Locate the cell with the specified text and output its (x, y) center coordinate. 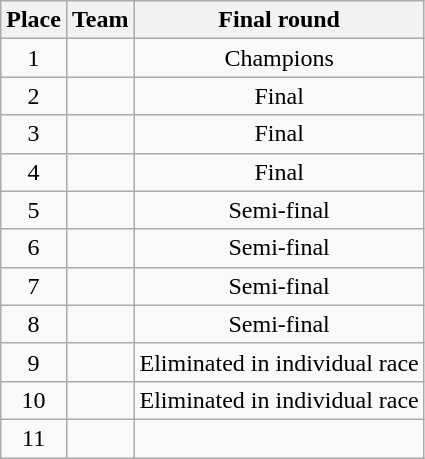
Final round (279, 20)
7 (34, 286)
4 (34, 172)
Place (34, 20)
2 (34, 96)
Team (100, 20)
Champions (279, 58)
5 (34, 210)
3 (34, 134)
11 (34, 438)
8 (34, 324)
1 (34, 58)
10 (34, 400)
6 (34, 248)
9 (34, 362)
